Search for the cell housing the specified text and yield its (x, y) center coordinate. 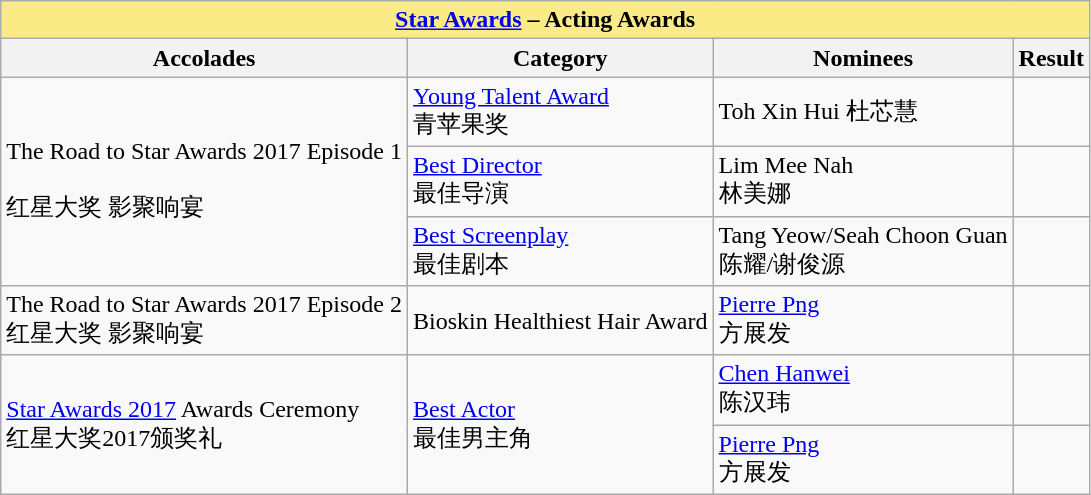
Star Awards – Acting Awards (546, 20)
Lim Mee Nah 林美娜 (863, 181)
Nominees (863, 58)
The Road to Star Awards 2017 Episode 2 红星大奖 影聚响宴 (204, 321)
Best Actor 最佳男主角 (560, 424)
Result (1051, 58)
The Road to Star Awards 2017 Episode 1 红星大奖 影聚响宴 (204, 182)
Tang Yeow/Seah Choon Guan 陈耀/谢俊源 (863, 251)
Best Screenplay 最佳剧本 (560, 251)
Best Director 最佳导演 (560, 181)
Toh Xin Hui 杜芯慧 (863, 112)
Bioskin Healthiest Hair Award (560, 321)
Chen Hanwei 陈汉玮 (863, 390)
Accolades (204, 58)
Category (560, 58)
Star Awards 2017 Awards Ceremony 红星大奖2017颁奖礼 (204, 424)
Young Talent Award 青苹果奖 (560, 112)
